Pinpoint the cell where the given text exists, returning its [x, y] midpoint coordinate. 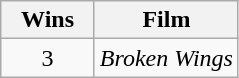
Broken Wings [166, 58]
3 [48, 58]
Film [166, 20]
Wins [48, 20]
